Pinpoint the cell where the given text exists, returning its (X, Y) midpoint coordinate. 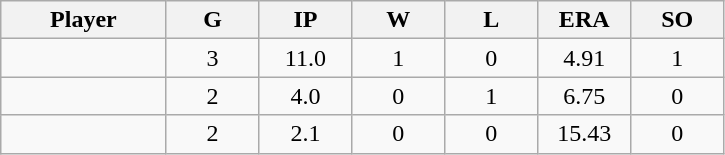
2.1 (306, 134)
Player (84, 20)
G (212, 20)
ERA (584, 20)
11.0 (306, 58)
W (398, 20)
L (492, 20)
3 (212, 58)
4.91 (584, 58)
4.0 (306, 96)
IP (306, 20)
15.43 (584, 134)
6.75 (584, 96)
SO (678, 20)
